Search for the cell housing the specified text and yield its (X, Y) center coordinate. 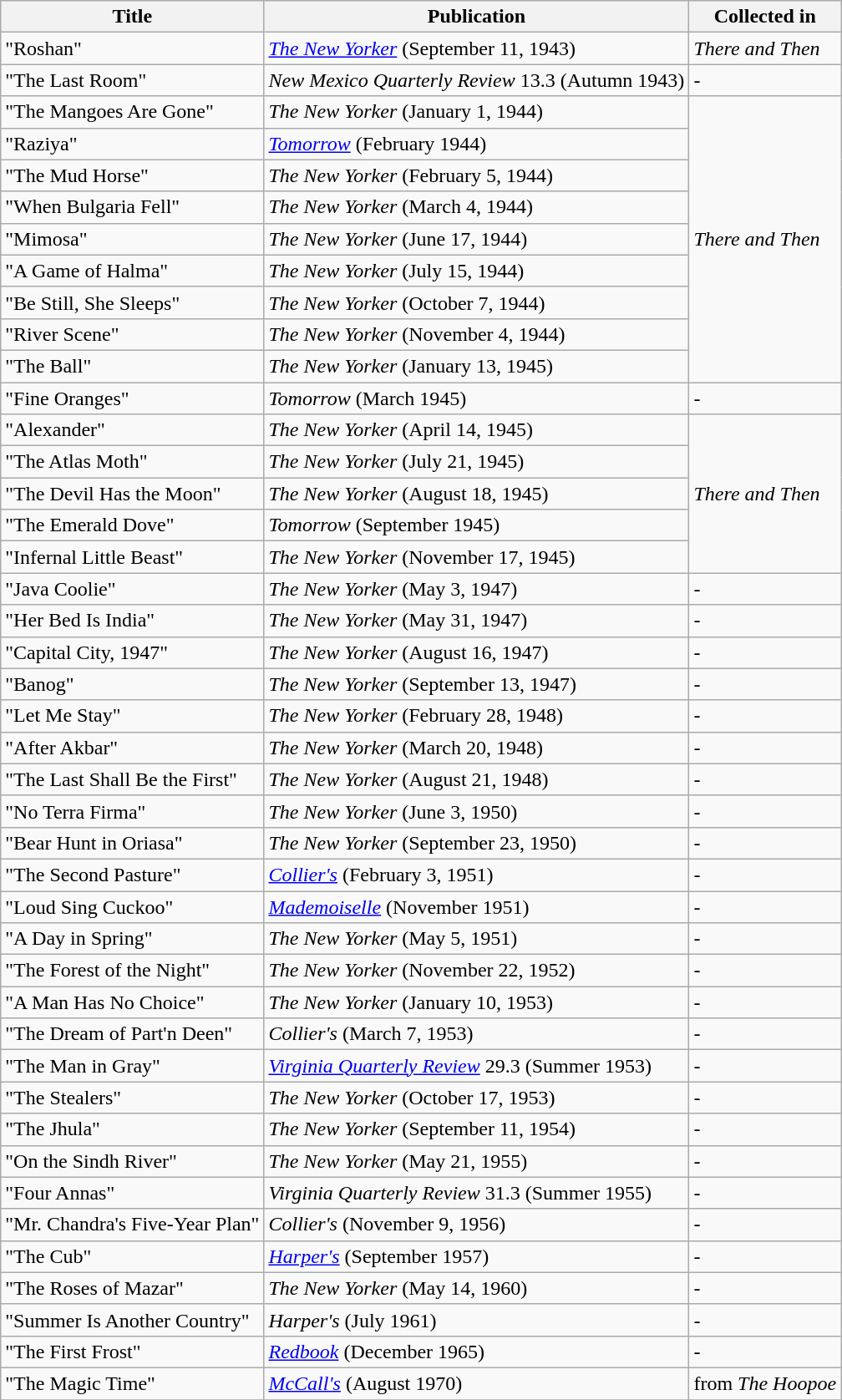
The New Yorker (June 17, 1944) (476, 239)
"The Mangoes Are Gone" (132, 112)
The New Yorker (November 4, 1944) (476, 334)
Harper's (July 1961) (476, 1320)
The New Yorker (January 1, 1944) (476, 112)
"The Forest of the Night" (132, 971)
The New Yorker (May 14, 1960) (476, 1288)
The New Yorker (February 28, 1948) (476, 716)
The New Yorker (May 21, 1955) (476, 1161)
"Let Me Stay" (132, 716)
"Infernal Little Beast" (132, 557)
Harper's (September 1957) (476, 1256)
McCall's (August 1970) (476, 1383)
"The Magic Time" (132, 1383)
Virginia Quarterly Review 29.3 (Summer 1953) (476, 1066)
from The Hoopoe (765, 1383)
"The Emerald Dove" (132, 525)
"The Man in Gray" (132, 1066)
"The Last Shall Be the First" (132, 779)
"After Akbar" (132, 748)
The New Yorker (October 17, 1953) (476, 1098)
The New Yorker (May 5, 1951) (476, 939)
The New Yorker (January 10, 1953) (476, 1002)
Tomorrow (March 1945) (476, 398)
"A Day in Spring" (132, 939)
"The Dream of Part'n Deen" (132, 1034)
Publication (476, 17)
"The Second Pasture" (132, 875)
Collier's (March 7, 1953) (476, 1034)
The New Yorker (September 23, 1950) (476, 843)
Mademoiselle (November 1951) (476, 906)
The New Yorker (October 7, 1944) (476, 302)
Collier's (February 3, 1951) (476, 875)
"The Stealers" (132, 1098)
Collier's (November 9, 1956) (476, 1225)
The New Yorker (March 4, 1944) (476, 207)
"Her Bed Is India" (132, 621)
Virginia Quarterly Review 31.3 (Summer 1955) (476, 1193)
"River Scene" (132, 334)
"On the Sindh River" (132, 1161)
The New Yorker (July 21, 1945) (476, 462)
The New Yorker (June 3, 1950) (476, 811)
"Roshan" (132, 48)
"The Devil Has the Moon" (132, 494)
"The Ball" (132, 366)
"Be Still, She Sleeps" (132, 302)
"The Last Room" (132, 80)
The New Yorker (September 11, 1954) (476, 1129)
"The Atlas Moth" (132, 462)
The New Yorker (May 3, 1947) (476, 589)
Tomorrow (September 1945) (476, 525)
The New Yorker (April 14, 1945) (476, 430)
"Bear Hunt in Oriasa" (132, 843)
"Fine Oranges" (132, 398)
Title (132, 17)
The New Yorker (February 5, 1944) (476, 175)
"No Terra Firma" (132, 811)
The New Yorker (March 20, 1948) (476, 748)
"Four Annas" (132, 1193)
The New Yorker (September 11, 1943) (476, 48)
The New Yorker (August 18, 1945) (476, 494)
The New Yorker (January 13, 1945) (476, 366)
"Banog" (132, 684)
"The Jhula" (132, 1129)
"The Mud Horse" (132, 175)
The New Yorker (July 15, 1944) (476, 271)
"Alexander" (132, 430)
"The Cub" (132, 1256)
"The First Frost" (132, 1352)
The New Yorker (August 16, 1947) (476, 652)
"Java Coolie" (132, 589)
"Raziya" (132, 144)
"When Bulgaria Fell" (132, 207)
"A Man Has No Choice" (132, 1002)
The New Yorker (May 31, 1947) (476, 621)
The New Yorker (November 17, 1945) (476, 557)
"Mr. Chandra's Five-Year Plan" (132, 1225)
"A Game of Halma" (132, 271)
Collected in (765, 17)
Tomorrow (February 1944) (476, 144)
The New Yorker (August 21, 1948) (476, 779)
The New Yorker (September 13, 1947) (476, 684)
"The Roses of Mazar" (132, 1288)
The New Yorker (November 22, 1952) (476, 971)
New Mexico Quarterly Review 13.3 (Autumn 1943) (476, 80)
"Mimosa" (132, 239)
"Capital City, 1947" (132, 652)
"Loud Sing Cuckoo" (132, 906)
Redbook (December 1965) (476, 1352)
"Summer Is Another Country" (132, 1320)
